Pinpoint the cell where the given text exists, returning its (X, Y) midpoint coordinate. 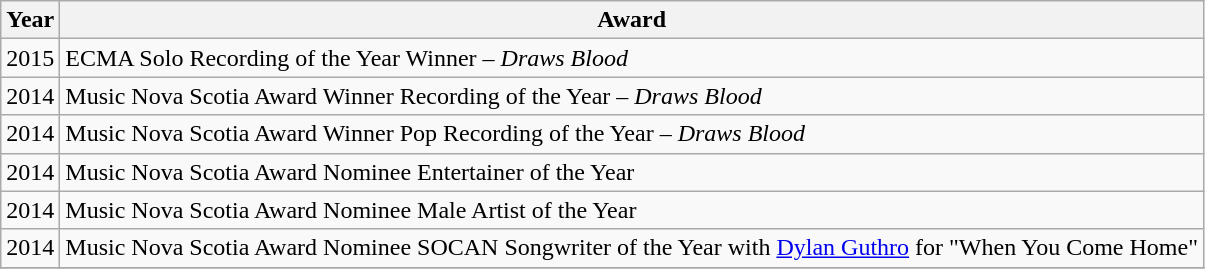
ECMA Solo Recording of the Year Winner – Draws Blood (632, 58)
Music Nova Scotia Award Nominee Male Artist of the Year (632, 210)
Music Nova Scotia Award Nominee SOCAN Songwriter of the Year with Dylan Guthro for "When You Come Home" (632, 248)
Award (632, 20)
Music Nova Scotia Award Nominee Entertainer of the Year (632, 172)
Music Nova Scotia Award Winner Recording of the Year – Draws Blood (632, 96)
Music Nova Scotia Award Winner Pop Recording of the Year – Draws Blood (632, 134)
Year (30, 20)
2015 (30, 58)
